Scan for the cell matching the given text and deliver its [x, y] coordinate at center. 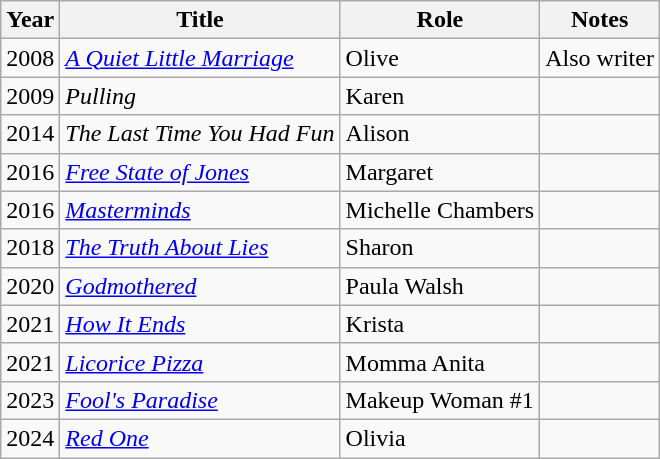
2024 [30, 438]
Title [200, 20]
Michelle Chambers [440, 210]
Fool's Paradise [200, 400]
Free State of Jones [200, 172]
Role [440, 20]
A Quiet Little Marriage [200, 58]
Notes [600, 20]
Makeup Woman #1 [440, 400]
Red One [200, 438]
Sharon [440, 248]
2018 [30, 248]
Karen [440, 96]
2014 [30, 134]
The Truth About Lies [200, 248]
2009 [30, 96]
Pulling [200, 96]
Godmothered [200, 286]
The Last Time You Had Fun [200, 134]
Licorice Pizza [200, 362]
Alison [440, 134]
Olive [440, 58]
Olivia [440, 438]
2023 [30, 400]
How It Ends [200, 324]
Krista [440, 324]
Masterminds [200, 210]
2008 [30, 58]
Also writer [600, 58]
Paula Walsh [440, 286]
Momma Anita [440, 362]
Margaret [440, 172]
Year [30, 20]
2020 [30, 286]
